Output the (x, y) coordinate of the center of the cell containing the given text.  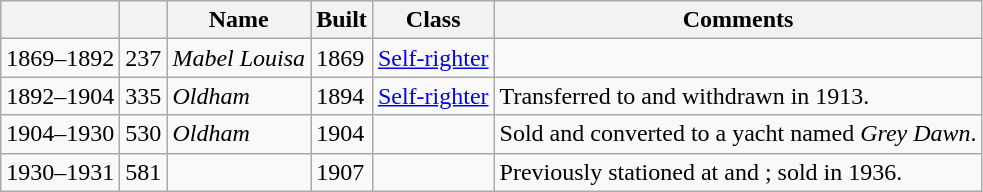
237 (144, 58)
Built (342, 20)
530 (144, 134)
1904–1930 (60, 134)
335 (144, 96)
1907 (342, 172)
1904 (342, 134)
Sold and converted to a yacht named Grey Dawn. (738, 134)
Previously stationed at and ; sold in 1936. (738, 172)
1894 (342, 96)
Name (239, 20)
Transferred to and withdrawn in 1913. (738, 96)
1869–1892 (60, 58)
1869 (342, 58)
Class (433, 20)
Comments (738, 20)
1892–1904 (60, 96)
Mabel Louisa (239, 58)
581 (144, 172)
1930–1931 (60, 172)
